From the cell containing the given text, extract its center point as (X, Y) coordinate. 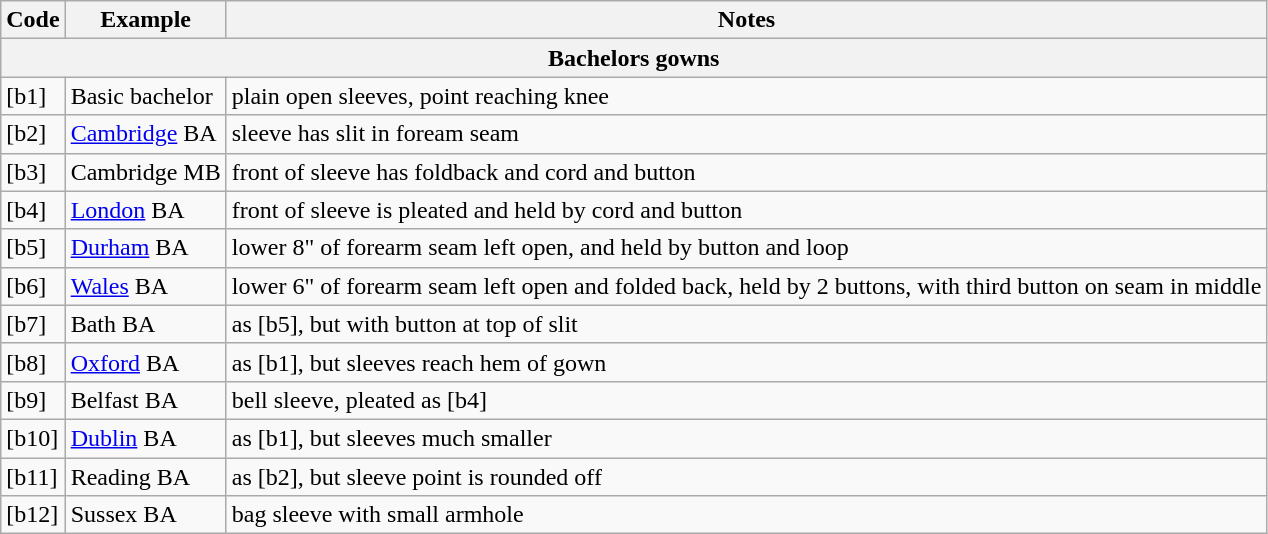
Notes (746, 20)
[b8] (33, 362)
[b4] (33, 210)
[b9] (33, 400)
Sussex BA (146, 515)
Cambridge BA (146, 134)
as [b1], but sleeves much smaller (746, 438)
[b3] (33, 172)
[b7] (33, 324)
Bachelors gowns (634, 58)
sleeve has slit in foream seam (746, 134)
Basic bachelor (146, 96)
Reading BA (146, 477)
lower 6" of forearm seam left open and folded back, held by 2 buttons, with third button on seam in middle (746, 286)
Belfast BA (146, 400)
Oxford BA (146, 362)
Dublin BA (146, 438)
Wales BA (146, 286)
bell sleeve, pleated as [b4] (746, 400)
as [b5], but with button at top of slit (746, 324)
Durham BA (146, 248)
[b11] (33, 477)
as [b1], but sleeves reach hem of gown (746, 362)
[b2] (33, 134)
plain open sleeves, point reaching knee (746, 96)
Bath BA (146, 324)
as [b2], but sleeve point is rounded off (746, 477)
[b12] (33, 515)
Example (146, 20)
[b1] (33, 96)
London BA (146, 210)
lower 8" of forearm seam left open, and held by button and loop (746, 248)
[b6] (33, 286)
front of sleeve has foldback and cord and button (746, 172)
front of sleeve is pleated and held by cord and button (746, 210)
Code (33, 20)
[b10] (33, 438)
Cambridge MB (146, 172)
bag sleeve with small armhole (746, 515)
[b5] (33, 248)
